From the cell containing the given text, extract its center point as [X, Y] coordinate. 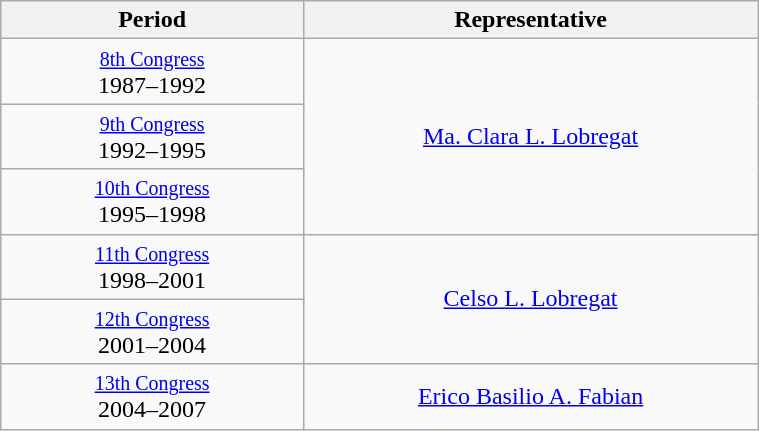
11th Congress1998–2001 [152, 266]
12th Congress2001–2004 [152, 332]
9th Congress1992–1995 [152, 136]
Representative [530, 20]
Ma. Clara L. Lobregat [530, 136]
10th Congress1995–1998 [152, 202]
8th Congress1987–1992 [152, 72]
Erico Basilio A. Fabian [530, 396]
Period [152, 20]
13th Congress2004–2007 [152, 396]
Celso L. Lobregat [530, 299]
